Return the [x, y] coordinate for the center point of the cell that contains the specified text.  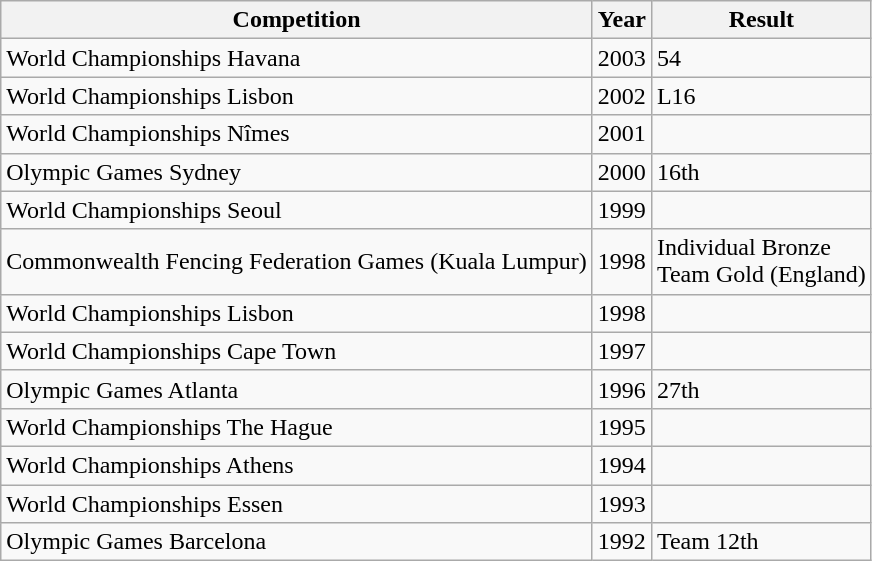
Competition [297, 20]
World Championships Seoul [297, 210]
2003 [622, 58]
2001 [622, 134]
1997 [622, 351]
Individual Bronze Team Gold (England) [761, 262]
1994 [622, 465]
Result [761, 20]
Team 12th [761, 542]
27th [761, 389]
54 [761, 58]
World Championships Essen [297, 503]
Olympic Games Atlanta [297, 389]
1996 [622, 389]
L16 [761, 96]
World Championships Athens [297, 465]
World Championships The Hague [297, 427]
World Championships Havana [297, 58]
Year [622, 20]
2002 [622, 96]
World Championships Cape Town [297, 351]
World Championships Nîmes [297, 134]
16th [761, 172]
Commonwealth Fencing Federation Games (Kuala Lumpur) [297, 262]
1992 [622, 542]
2000 [622, 172]
Olympic Games Barcelona [297, 542]
1995 [622, 427]
Olympic Games Sydney [297, 172]
1993 [622, 503]
1999 [622, 210]
